Return [X, Y] of the center of cell containing provided text 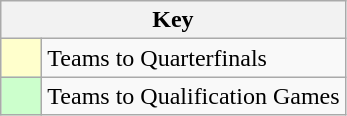
Key [173, 20]
Teams to Qualification Games [194, 96]
Teams to Quarterfinals [194, 58]
